Extract the [x, y] coordinate from the center of the cell holding the provided text.  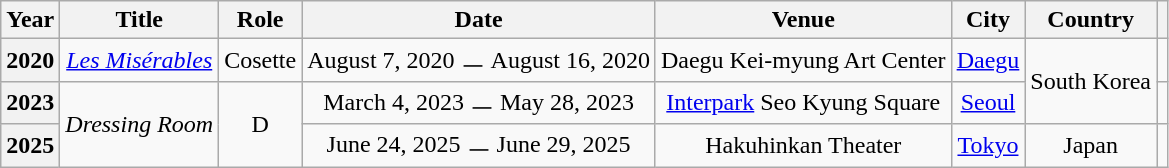
Seoul [988, 102]
Country [1091, 20]
City [988, 20]
Dressing Room [140, 124]
Les Misérables [140, 60]
August 7, 2020 ㅡ August 16, 2020 [479, 60]
Role [260, 20]
Date [479, 20]
Interpark Seo Kyung Square [803, 102]
2025 [30, 146]
Title [140, 20]
March 4, 2023 ㅡ May 28, 2023 [479, 102]
2023 [30, 102]
Year [30, 20]
Hakuhinkan Theater [803, 146]
Venue [803, 20]
Japan [1091, 146]
Daegu [988, 60]
2020 [30, 60]
D [260, 124]
June 24, 2025 ㅡ June 29, 2025 [479, 146]
Cosette [260, 60]
Tokyo [988, 146]
South Korea [1091, 82]
Daegu Kei-myung Art Center [803, 60]
